Search for the cell housing the specified text and yield its (X, Y) center coordinate. 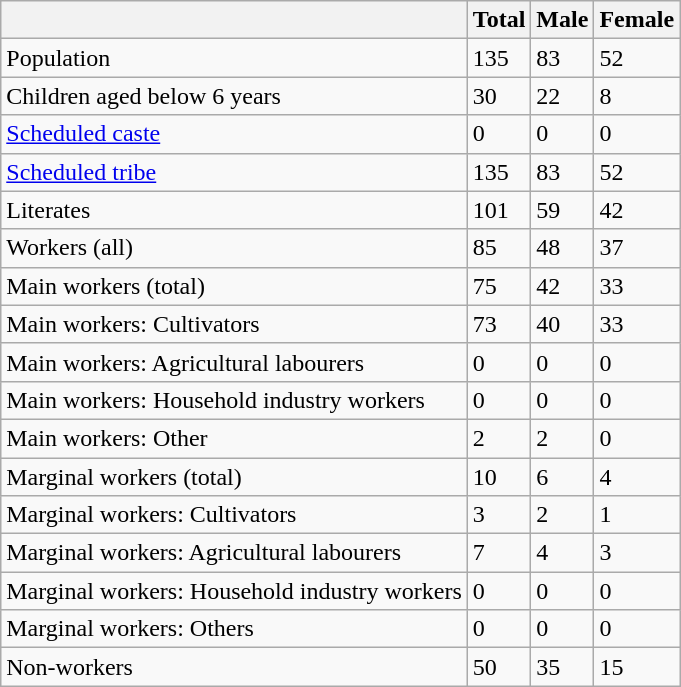
48 (562, 248)
8 (637, 96)
Main workers: Cultivators (234, 324)
1 (637, 515)
Children aged below 6 years (234, 96)
Main workers: Agricultural labourers (234, 362)
73 (499, 324)
7 (499, 553)
30 (499, 96)
Main workers: Other (234, 438)
Marginal workers: Cultivators (234, 515)
Female (637, 20)
Population (234, 58)
Main workers: Household industry workers (234, 400)
Marginal workers (total) (234, 477)
Scheduled caste (234, 134)
15 (637, 667)
Marginal workers: Agricultural labourers (234, 553)
Scheduled tribe (234, 172)
101 (499, 210)
Non-workers (234, 667)
22 (562, 96)
Male (562, 20)
Literates (234, 210)
Marginal workers: Household industry workers (234, 591)
10 (499, 477)
59 (562, 210)
Marginal workers: Others (234, 629)
Total (499, 20)
50 (499, 667)
37 (637, 248)
75 (499, 286)
85 (499, 248)
40 (562, 324)
6 (562, 477)
35 (562, 667)
Workers (all) (234, 248)
Main workers (total) (234, 286)
